Output the [X, Y] coordinate of the center of the cell containing the given text.  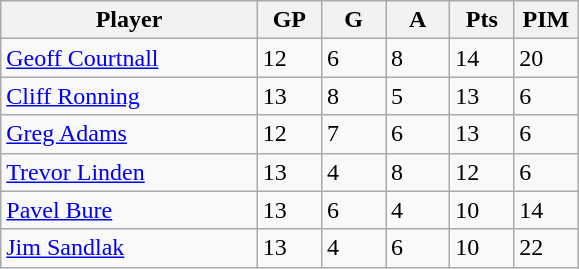
A [418, 20]
7 [353, 134]
Geoff Courtnall [130, 58]
GP [289, 20]
G [353, 20]
Pts [482, 20]
Cliff Ronning [130, 96]
22 [546, 248]
Trevor Linden [130, 172]
PIM [546, 20]
Jim Sandlak [130, 248]
Player [130, 20]
5 [418, 96]
20 [546, 58]
Pavel Bure [130, 210]
Greg Adams [130, 134]
